Return [x, y] of the center of cell containing provided text 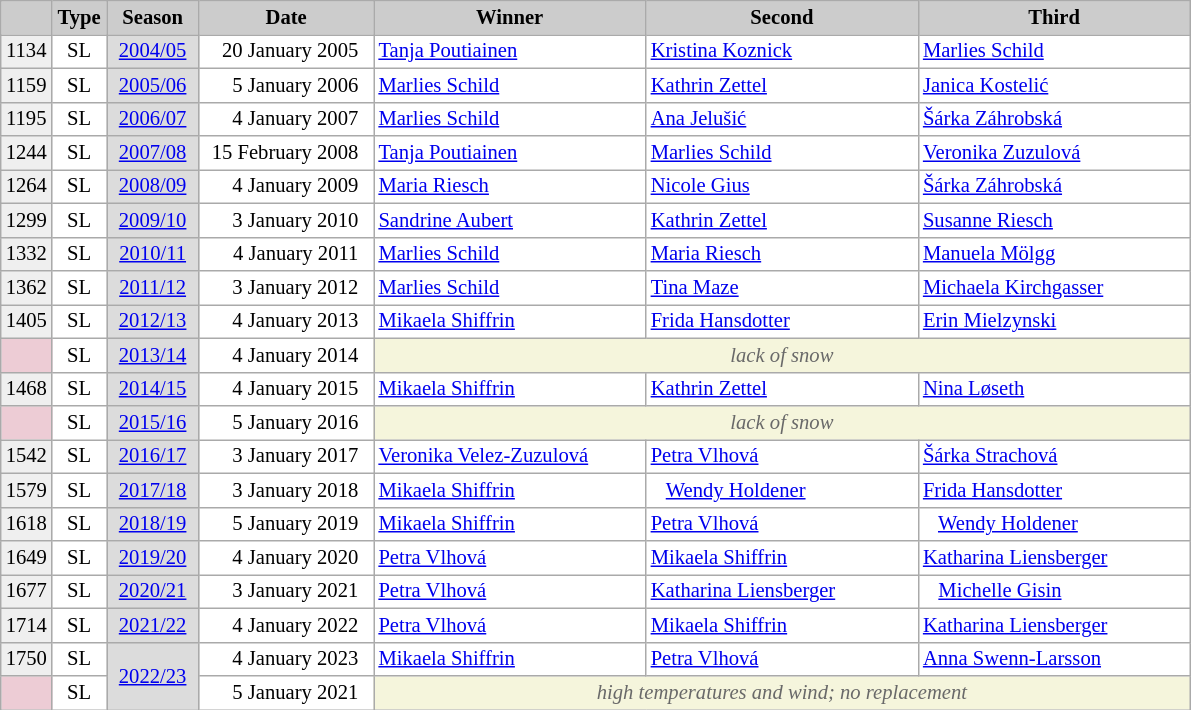
1542 [26, 456]
2014/15 [152, 389]
Manuela Mölgg [1054, 254]
Tina Maze [782, 287]
1299 [26, 220]
2020/21 [152, 591]
1618 [26, 524]
3 January 2017 [286, 456]
4 January 2007 [286, 119]
2006/07 [152, 119]
4 January 2014 [286, 355]
1332 [26, 254]
4 January 2013 [286, 321]
Anna Swenn-Larsson [1054, 659]
2009/10 [152, 220]
2010/11 [152, 254]
1677 [26, 591]
Second [782, 17]
2018/19 [152, 524]
15 February 2008 [286, 153]
1244 [26, 153]
4 January 2009 [286, 186]
1649 [26, 557]
Type [80, 17]
1579 [26, 490]
2004/05 [152, 51]
Susanne Riesch [1054, 220]
Third [1054, 17]
2012/13 [152, 321]
Season [152, 17]
2019/20 [152, 557]
20 January 2005 [286, 51]
3 January 2010 [286, 220]
3 January 2021 [286, 591]
2021/22 [152, 625]
1750 [26, 659]
4 January 2011 [286, 254]
Šárka Strachová [1054, 456]
4 January 2022 [286, 625]
1195 [26, 119]
4 January 2015 [286, 389]
3 January 2012 [286, 287]
Date [286, 17]
5 January 2016 [286, 423]
2015/16 [152, 423]
2007/08 [152, 153]
Ana Jelušić [782, 119]
5 January 2019 [286, 524]
3 January 2018 [286, 490]
Sandrine Aubert [510, 220]
Nina Løseth [1054, 389]
Janica Kostelić [1054, 85]
1134 [26, 51]
Michaela Kirchgasser [1054, 287]
5 January 2006 [286, 85]
2016/17 [152, 456]
1405 [26, 321]
Veronika Zuzulová [1054, 153]
high temperatures and wind; no replacement [782, 693]
4 January 2023 [286, 659]
5 January 2021 [286, 693]
1159 [26, 85]
2005/06 [152, 85]
1264 [26, 186]
1362 [26, 287]
Winner [510, 17]
1468 [26, 389]
Kristina Koznick [782, 51]
Veronika Velez-Zuzulová [510, 456]
2013/14 [152, 355]
Michelle Gisin [1054, 591]
1714 [26, 625]
4 January 2020 [286, 557]
2022/23 [152, 676]
2017/18 [152, 490]
2008/09 [152, 186]
2011/12 [152, 287]
Erin Mielzynski [1054, 321]
Nicole Gius [782, 186]
